Detect which cell encompasses the target text, then output its (X, Y) center coordinate. 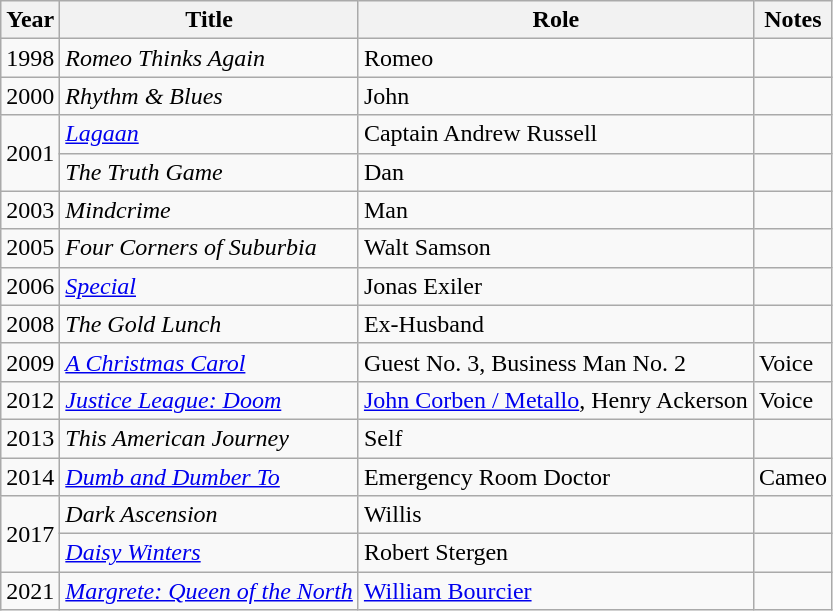
Willis (556, 515)
1998 (30, 58)
Captain Andrew Russell (556, 134)
Role (556, 20)
Walt Samson (556, 248)
Rhythm & Blues (210, 96)
Self (556, 438)
2000 (30, 96)
Notes (792, 20)
Romeo (556, 58)
This American Journey (210, 438)
Romeo Thinks Again (210, 58)
John Corben / Metallo, Henry Ackerson (556, 400)
2009 (30, 362)
Daisy Winters (210, 553)
Dan (556, 172)
Lagaan (210, 134)
Year (30, 20)
Jonas Exiler (556, 286)
Justice League: Doom (210, 400)
Man (556, 210)
William Bourcier (556, 591)
John (556, 96)
2014 (30, 477)
Dark Ascension (210, 515)
2021 (30, 591)
2001 (30, 153)
Mindcrime (210, 210)
2013 (30, 438)
Emergency Room Doctor (556, 477)
2008 (30, 324)
Cameo (792, 477)
Title (210, 20)
The Gold Lunch (210, 324)
Guest No. 3, Business Man No. 2 (556, 362)
2003 (30, 210)
Four Corners of Suburbia (210, 248)
2017 (30, 534)
Margrete: Queen of the North (210, 591)
A Christmas Carol (210, 362)
2006 (30, 286)
2005 (30, 248)
Ex-Husband (556, 324)
The Truth Game (210, 172)
2012 (30, 400)
Robert Stergen (556, 553)
Special (210, 286)
Dumb and Dumber To (210, 477)
